Pinpoint the cell where the given text exists, returning its (X, Y) midpoint coordinate. 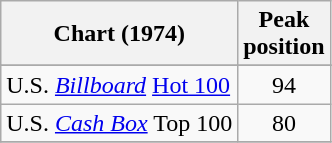
Peakposition (284, 34)
94 (284, 85)
Chart (1974) (120, 34)
80 (284, 123)
U.S. Cash Box Top 100 (120, 123)
U.S. Billboard Hot 100 (120, 85)
